Locate the cell with the specified text and output its [X, Y] center coordinate. 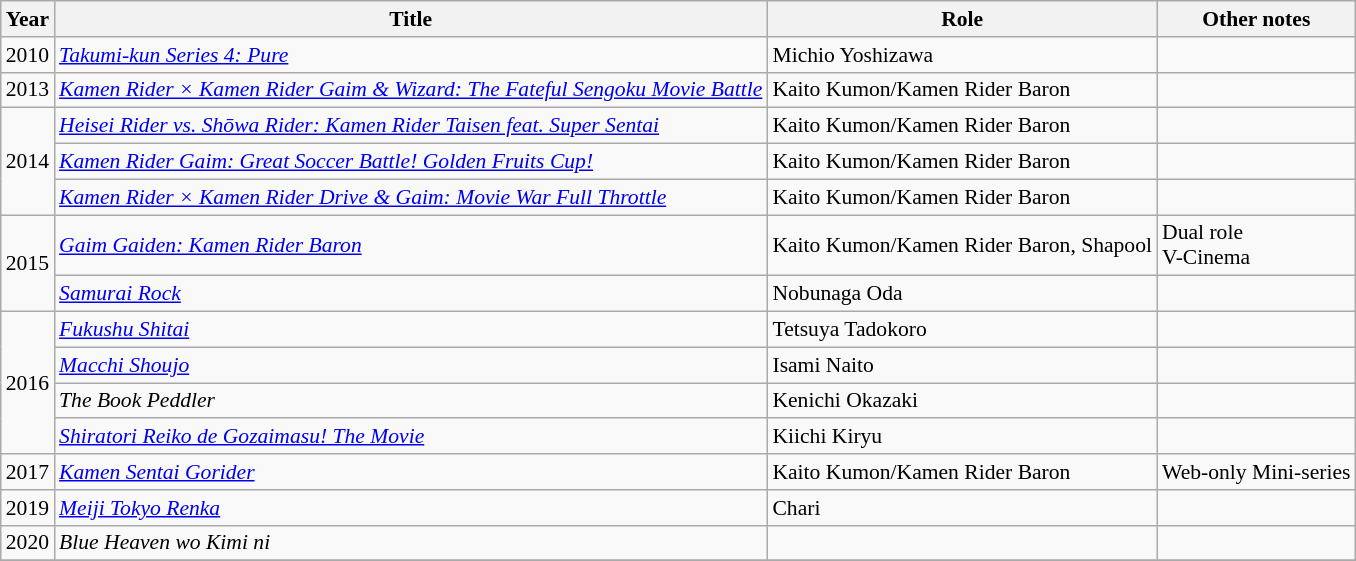
Kamen Sentai Gorider [410, 472]
Shiratori Reiko de Gozaimasu! The Movie [410, 437]
Heisei Rider vs. Shōwa Rider: Kamen Rider Taisen feat. Super Sentai [410, 126]
Title [410, 19]
Nobunaga Oda [962, 294]
2010 [28, 55]
2019 [28, 508]
2020 [28, 543]
Year [28, 19]
2014 [28, 162]
Other notes [1256, 19]
Gaim Gaiden: Kamen Rider Baron [410, 246]
Michio Yoshizawa [962, 55]
Fukushu Shitai [410, 330]
Takumi-kun Series 4: Pure [410, 55]
Meiji Tokyo Renka [410, 508]
2013 [28, 90]
2015 [28, 264]
2016 [28, 383]
Kiichi Kiryu [962, 437]
Macchi Shoujo [410, 365]
Tetsuya Tadokoro [962, 330]
Role [962, 19]
Kaito Kumon/Kamen Rider Baron, Shapool [962, 246]
Blue Heaven wo Kimi ni [410, 543]
Kenichi Okazaki [962, 401]
Kamen Rider × Kamen Rider Gaim & Wizard: The Fateful Sengoku Movie Battle [410, 90]
Isami Naito [962, 365]
Web-only Mini-series [1256, 472]
Kamen Rider Gaim: Great Soccer Battle! Golden Fruits Cup! [410, 162]
Samurai Rock [410, 294]
Kamen Rider × Kamen Rider Drive & Gaim: Movie War Full Throttle [410, 197]
2017 [28, 472]
The Book Peddler [410, 401]
Chari [962, 508]
Dual roleV-Cinema [1256, 246]
